Determine the [x, y] coordinate at the center of the cell enclosing the given text.  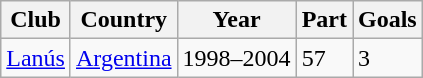
1998–2004 [236, 58]
Country [124, 20]
Argentina [124, 58]
57 [324, 58]
Goals [387, 20]
3 [387, 58]
Part [324, 20]
Club [36, 20]
Year [236, 20]
Lanús [36, 58]
